Locate the cell with the specified text and output its [X, Y] center coordinate. 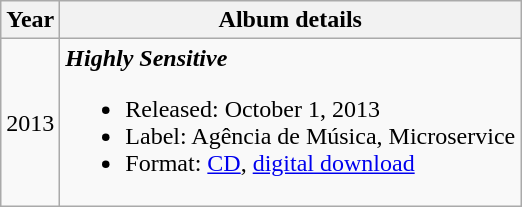
Album details [290, 20]
Year [30, 20]
Highly SensitiveReleased: October 1, 2013Label: Agência de Música, MicroserviceFormat: CD, digital download [290, 122]
2013 [30, 122]
